Search for the cell housing the specified text and yield its [x, y] center coordinate. 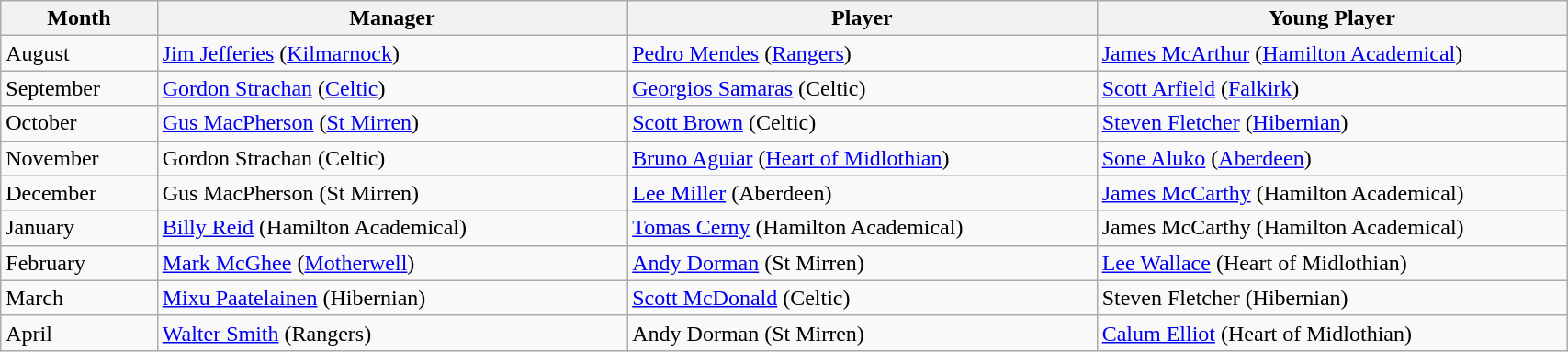
September [79, 88]
Jim Jefferies (Kilmarnock) [391, 53]
Scott Arfield (Falkirk) [1332, 88]
Scott Brown (Celtic) [862, 123]
Pedro Mendes (Rangers) [862, 53]
March [79, 298]
April [79, 333]
Bruno Aguiar (Heart of Midlothian) [862, 158]
Manager [391, 18]
Scott McDonald (Celtic) [862, 298]
Lee Miller (Aberdeen) [862, 193]
Mark McGhee (Motherwell) [391, 263]
October [79, 123]
Player [862, 18]
Georgios Samaras (Celtic) [862, 88]
August [79, 53]
Tomas Cerny (Hamilton Academical) [862, 228]
November [79, 158]
Billy Reid (Hamilton Academical) [391, 228]
Sone Aluko (Aberdeen) [1332, 158]
Mixu Paatelainen (Hibernian) [391, 298]
January [79, 228]
December [79, 193]
Young Player [1332, 18]
Month [79, 18]
Calum Elliot (Heart of Midlothian) [1332, 333]
James McArthur (Hamilton Academical) [1332, 53]
February [79, 263]
Lee Wallace (Heart of Midlothian) [1332, 263]
Walter Smith (Rangers) [391, 333]
